Locate the cell with the specified text and output its [X, Y] center coordinate. 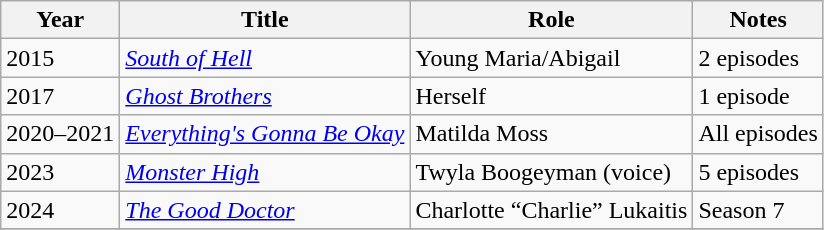
Role [552, 20]
Ghost Brothers [265, 96]
Herself [552, 96]
Charlotte “Charlie” Lukaitis [552, 210]
Matilda Moss [552, 134]
2 episodes [758, 58]
5 episodes [758, 172]
The Good Doctor [265, 210]
South of Hell [265, 58]
2023 [60, 172]
2020–2021 [60, 134]
Notes [758, 20]
Title [265, 20]
All episodes [758, 134]
2017 [60, 96]
2024 [60, 210]
Everything's Gonna Be Okay [265, 134]
Season 7 [758, 210]
1 episode [758, 96]
Monster High [265, 172]
Year [60, 20]
2015 [60, 58]
Young Maria/Abigail [552, 58]
Twyla Boogeyman (voice) [552, 172]
